For the text-containing cell, return its midpoint in [x, y] coordinate format. 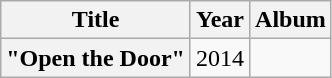
2014 [220, 58]
"Open the Door" [96, 58]
Title [96, 20]
Year [220, 20]
Album [291, 20]
